From the cell containing the given text, extract its center point as (x, y) coordinate. 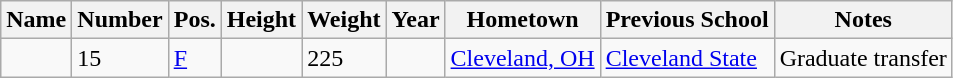
Previous School (687, 20)
Weight (344, 20)
Cleveland, OH (522, 58)
15 (120, 58)
Year (416, 20)
225 (344, 58)
Notes (863, 20)
Name (36, 20)
F (194, 58)
Hometown (522, 20)
Graduate transfer (863, 58)
Number (120, 20)
Pos. (194, 20)
Height (261, 20)
Cleveland State (687, 58)
